Identify which cell holds the provided text, then report its (X, Y) central coordinate. 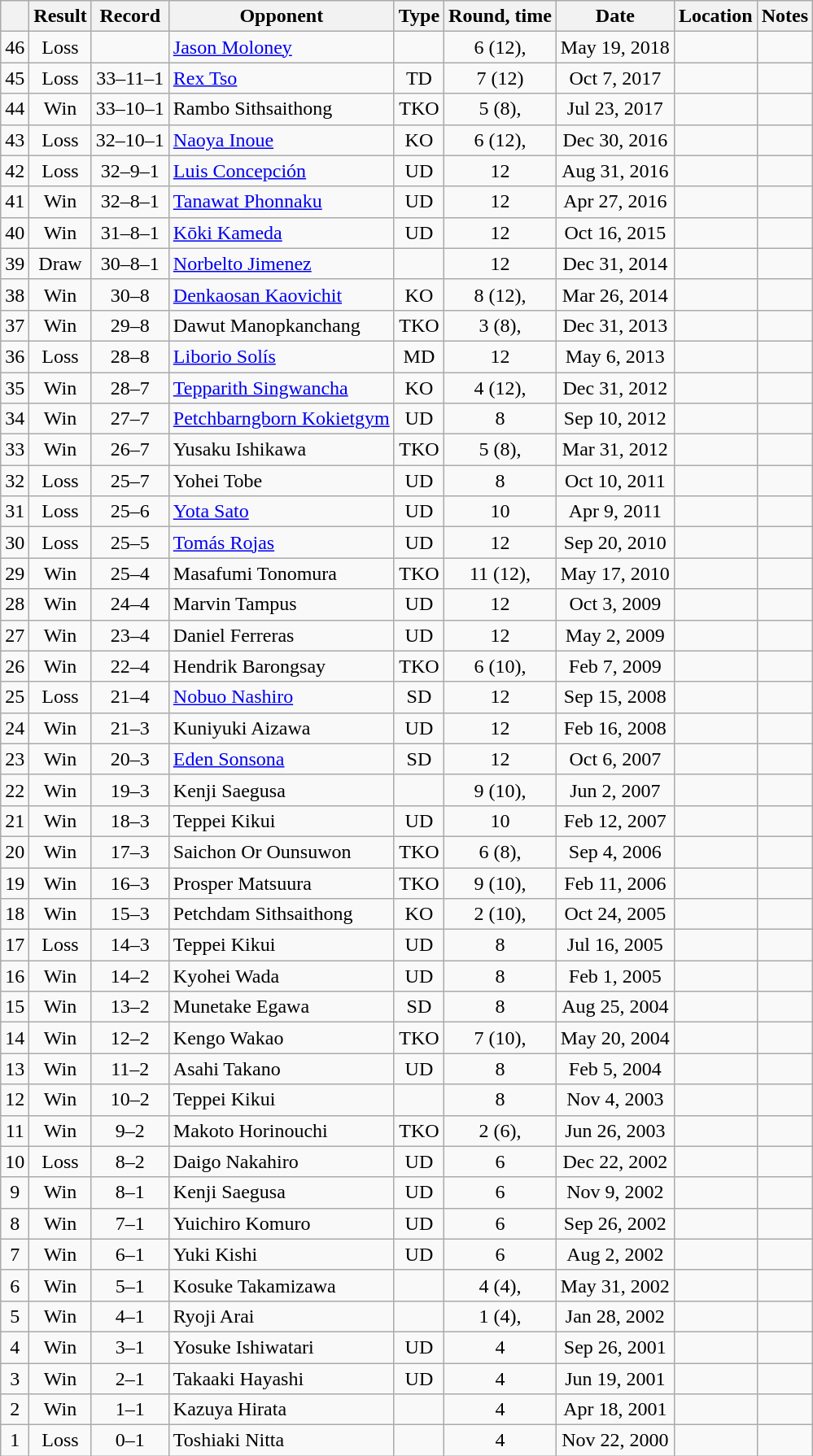
9–2 (130, 1131)
Oct 10, 2011 (615, 481)
30–8–1 (130, 264)
24 (15, 728)
Liborio Solís (282, 356)
11 (12), (500, 573)
Yosuke Ishiwatari (282, 1347)
29–8 (130, 325)
19 (15, 883)
25–5 (130, 543)
Oct 24, 2005 (615, 914)
18 (15, 914)
14 (15, 1038)
28–7 (130, 388)
Kōki Kameda (282, 233)
10–2 (130, 1100)
Opponent (282, 16)
4 (12), (500, 388)
Oct 6, 2007 (615, 759)
Aug 2, 2002 (615, 1254)
Daniel Ferreras (282, 635)
15 (15, 1007)
Location (715, 16)
8–2 (130, 1162)
Naoya Inoue (282, 140)
Nobuo Nashiro (282, 697)
May 17, 2010 (615, 573)
7–1 (130, 1223)
Feb 5, 2004 (615, 1069)
14–2 (130, 976)
22 (15, 790)
45 (15, 78)
31–8–1 (130, 233)
5 (15, 1316)
19–3 (130, 790)
Feb 11, 2006 (615, 883)
13 (15, 1069)
Aug 25, 2004 (615, 1007)
Jason Moloney (282, 47)
Nov 4, 2003 (615, 1100)
Type (418, 16)
Feb 12, 2007 (615, 821)
Feb 1, 2005 (615, 976)
2–1 (130, 1379)
Jun 19, 2001 (615, 1379)
1–1 (130, 1410)
29 (15, 573)
2 (15, 1410)
28–8 (130, 356)
3 (15, 1379)
37 (15, 325)
Yohei Tobe (282, 481)
17 (15, 945)
Draw (60, 264)
Saichon Or Ounsuwon (282, 852)
Kyohei Wada (282, 976)
Jun 26, 2003 (615, 1131)
Jan 28, 2002 (615, 1316)
7 (12) (500, 78)
Dec 31, 2014 (615, 264)
20–3 (130, 759)
Sep 10, 2012 (615, 419)
Dawut Manopkanchang (282, 325)
17–3 (130, 852)
25–6 (130, 512)
12–2 (130, 1038)
Notes (785, 16)
34 (15, 419)
Aug 31, 2016 (615, 171)
Nov 9, 2002 (615, 1192)
May 19, 2018 (615, 47)
Sep 4, 2006 (615, 852)
Denkaosan Kaovichit (282, 294)
May 31, 2002 (615, 1285)
Kengo Wakao (282, 1038)
27–7 (130, 419)
22–4 (130, 666)
Petchbarngborn Kokietgym (282, 419)
3 (8), (500, 325)
May 2, 2009 (615, 635)
Jun 2, 2007 (615, 790)
6–1 (130, 1254)
Oct 3, 2009 (615, 604)
21–4 (130, 697)
Asahi Takano (282, 1069)
40 (15, 233)
16–3 (130, 883)
Dec 31, 2012 (615, 388)
May 20, 2004 (615, 1038)
Tanawat Phonnaku (282, 202)
Jul 23, 2017 (615, 109)
26–7 (130, 450)
2 (10), (500, 914)
11 (15, 1131)
Mar 31, 2012 (615, 450)
Date (615, 16)
1 (4), (500, 1316)
Feb 7, 2009 (615, 666)
26 (15, 666)
Apr 27, 2016 (615, 202)
Feb 16, 2008 (615, 728)
Kuniyuki Aizawa (282, 728)
28 (15, 604)
Eden Sonsona (282, 759)
Yuki Kishi (282, 1254)
Sep 20, 2010 (615, 543)
Yusaku Ishikawa (282, 450)
Makoto Horinouchi (282, 1131)
Dec 22, 2002 (615, 1162)
23–4 (130, 635)
41 (15, 202)
Tomás Rojas (282, 543)
33–11–1 (130, 78)
Result (60, 16)
Masafumi Tonomura (282, 573)
11–2 (130, 1069)
35 (15, 388)
27 (15, 635)
38 (15, 294)
May 6, 2013 (615, 356)
25–4 (130, 573)
6 (10), (500, 666)
25–7 (130, 481)
13–2 (130, 1007)
33–10–1 (130, 109)
Oct 7, 2017 (615, 78)
Yota Sato (282, 512)
Prosper Matsuura (282, 883)
Oct 16, 2015 (615, 233)
Tepparith Singwancha (282, 388)
Dec 31, 2013 (615, 325)
2 (6), (500, 1131)
18–3 (130, 821)
Dec 30, 2016 (615, 140)
Sep 15, 2008 (615, 697)
23 (15, 759)
TD (418, 78)
Rex Tso (282, 78)
Ryoji Arai (282, 1316)
33 (15, 450)
Munetake Egawa (282, 1007)
7 (15, 1254)
Norbelto Jimenez (282, 264)
25 (15, 697)
Sep 26, 2002 (615, 1223)
8 (12), (500, 294)
4 (4), (500, 1285)
32 (15, 481)
Sep 26, 2001 (615, 1347)
5–1 (130, 1285)
Record (130, 16)
Kosuke Takamizawa (282, 1285)
Yuichiro Komuro (282, 1223)
30–8 (130, 294)
6 (8), (500, 852)
4–1 (130, 1316)
Hendrik Barongsay (282, 666)
MD (418, 356)
39 (15, 264)
8–1 (130, 1192)
Daigo Nakahiro (282, 1162)
42 (15, 171)
Luis Concepción (282, 171)
32–8–1 (130, 202)
24–4 (130, 604)
15–3 (130, 914)
9 (15, 1192)
Toshiaki Nitta (282, 1441)
3–1 (130, 1347)
32–9–1 (130, 171)
43 (15, 140)
Apr 9, 2011 (615, 512)
0–1 (130, 1441)
31 (15, 512)
1 (15, 1441)
Round, time (500, 16)
44 (15, 109)
Rambo Sithsaithong (282, 109)
Kazuya Hirata (282, 1410)
36 (15, 356)
Takaaki Hayashi (282, 1379)
7 (10), (500, 1038)
Nov 22, 2000 (615, 1441)
14–3 (130, 945)
46 (15, 47)
Mar 26, 2014 (615, 294)
16 (15, 976)
21–3 (130, 728)
Apr 18, 2001 (615, 1410)
Petchdam Sithsaithong (282, 914)
30 (15, 543)
20 (15, 852)
Jul 16, 2005 (615, 945)
Marvin Tampus (282, 604)
32–10–1 (130, 140)
21 (15, 821)
